Find where the given text appears and provide that cell's center as [x, y] coordinate. 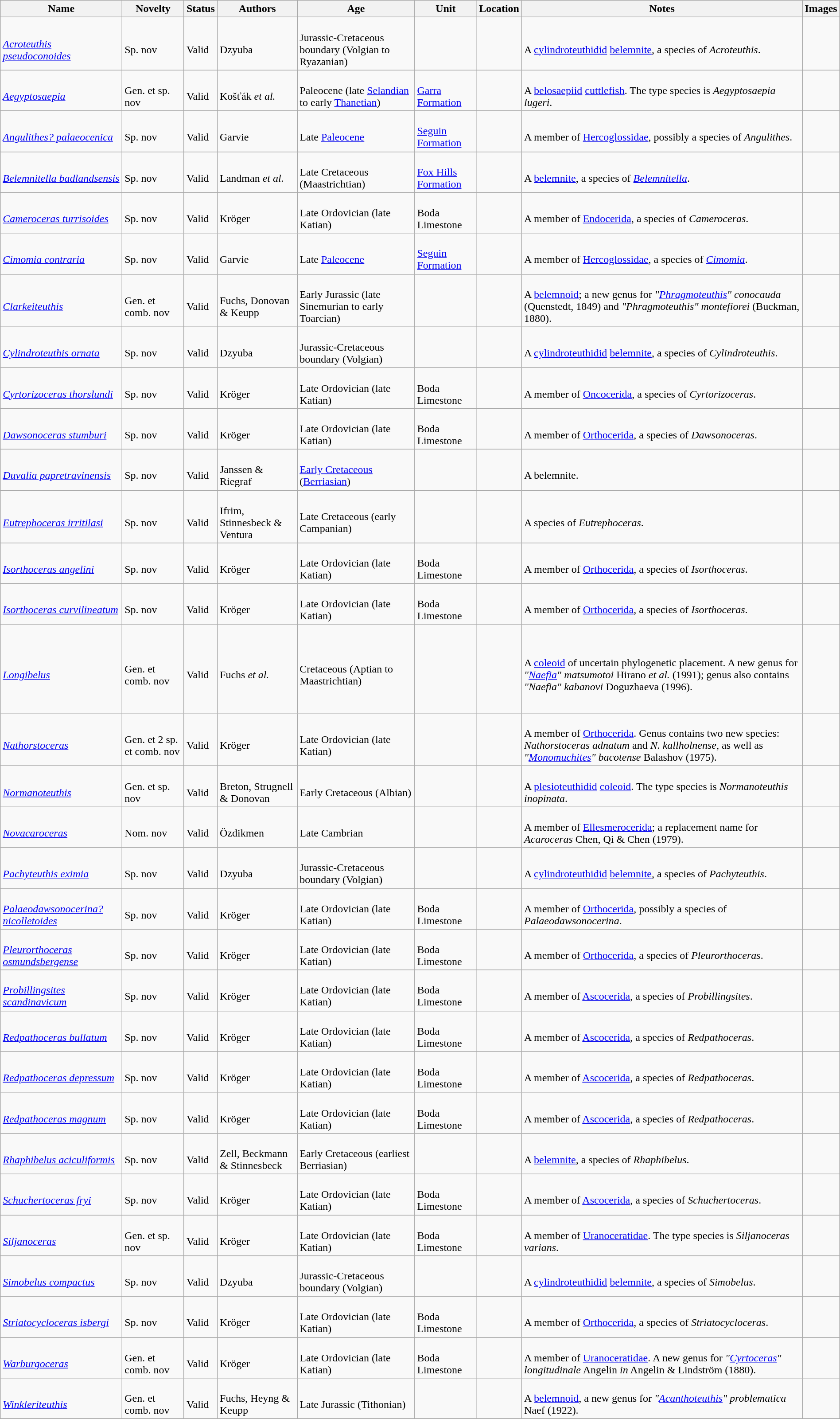
Redpathoceras magnum [61, 1113]
Belemnitella badlandsensis [61, 172]
Pachyteuthis eximia [61, 868]
Notes [662, 9]
Redpathoceras depressum [61, 1072]
Duvalia papretravinensis [61, 469]
A cylindroteuthidid belemnite, a species of Simobelus. [662, 1276]
Cylindroteuthis ornata [61, 347]
Early Jurassic (late Sinemurian to early Toarcian) [356, 301]
Simobelus compactus [61, 1276]
Isorthoceras angelini [61, 563]
Late Cretaceous (early Campanian) [356, 517]
Late Cretaceous (Maastrichtian) [356, 172]
Clarkeiteuthis [61, 301]
Cameroceras turrisoides [61, 213]
Cyrtorizoceras thorslundi [61, 388]
Pleurorthoceras osmundsbergense [61, 950]
Novacaroceras [61, 827]
Landman et al. [257, 172]
A member of Endocerida, a species of Cameroceras. [662, 213]
Breton, Strugnell & Donovan [257, 786]
A belemnite, a species of Rhaphibelus. [662, 1153]
A member of Orthocerida, a species of Dawsonoceras. [662, 429]
Warburgoceras [61, 1358]
A member of Ascocerida, a species of Schuchertoceras. [662, 1194]
Cimomia contraria [61, 254]
Location [499, 9]
Early Cretaceous (earliest Berriasian) [356, 1153]
A member of Orthocerida, a species of Striatocycloceras. [662, 1317]
Winkleriteuthis [61, 1399]
Images [821, 9]
Striatocycloceras isbergi [61, 1317]
Age [356, 9]
Ifrim, Stinnesbeck & Ventura [257, 517]
Fuchs, Heyng & Keupp [257, 1399]
A belemnoid; a new genus for "Phragmoteuthis" conocauda (Quenstedt, 1849) and "Phragmoteuthis" montefiorei (Buckman, 1880). [662, 301]
Jurassic-Cretaceous boundary (Volgian to Ryazanian) [356, 43]
A belosaepiid cuttlefish. The type species is Aegyptosaepia lugeri. [662, 90]
A belemnoid, a new genus for "Acanthoteuthis" problematica Naef (1922). [662, 1399]
Siljanoceras [61, 1235]
Garra Formation [446, 90]
Janssen & Riegraf [257, 469]
Eutrephoceras irritilasi [61, 517]
A member of Hercoglossidae, possibly a species of Angulithes. [662, 131]
Nathorstoceras [61, 739]
Early Cretaceous (Berriasian) [356, 469]
A member of Ellesmerocerida; a replacement name for Acaroceras Chen, Qi & Chen (1979). [662, 827]
A member of Ascocerida, a species of Probillingsites. [662, 990]
Unit [446, 9]
Redpathoceras bullatum [61, 1031]
Late Cambrian [356, 827]
Gen. et 2 sp. et comb. nov [153, 739]
Fuchs et al. [257, 669]
Acroteuthis pseudoconoides [61, 43]
Aegyptosaepia [61, 90]
Isorthoceras curvilineatum [61, 604]
Name [61, 9]
Dawsonoceras stumburi [61, 429]
A member of Orthocerida, a species of Pleurorthoceras. [662, 950]
A belemnite. [662, 469]
Nom. nov [153, 827]
A cylindroteuthidid belemnite, a species of Acroteuthis. [662, 43]
A member of Uranoceratidae. The type species is Siljanoceras varians. [662, 1235]
Košťák et al. [257, 90]
A member of Hercoglossidae, a species of Cimomia. [662, 254]
Longibelus [61, 669]
A member of Oncocerida, a species of Cyrtorizoceras. [662, 388]
Angulithes? palaeocenica [61, 131]
Paleocene (late Selandian to early Thanetian) [356, 90]
A species of Eutrephoceras. [662, 517]
Cretaceous (Aptian to Maastrichtian) [356, 669]
Fox Hills Formation [446, 172]
A belemnite, a species of Belemnitella. [662, 172]
A cylindroteuthidid belemnite, a species of Pachyteuthis. [662, 868]
Status [200, 9]
Fuchs, Donovan & Keupp [257, 301]
Probillingsites scandinavicum [61, 990]
A member of Orthocerida, possibly a species of Palaeodawsonocerina. [662, 909]
Palaeodawsonocerina? nicolletoides [61, 909]
A plesioteuthidid coleoid. The type species is Normanoteuthis inopinata. [662, 786]
Normanoteuthis [61, 786]
Late Jurassic (Tithonian) [356, 1399]
Özdikmen [257, 827]
A member of Uranoceratidae. A new genus for "Cyrtoceras" longitudinale Angelin in Angelin & Lindström (1880). [662, 1358]
Schuchertoceras fryi [61, 1194]
Authors [257, 9]
Novelty [153, 9]
A cylindroteuthidid belemnite, a species of Cylindroteuthis. [662, 347]
Rhaphibelus aciculiformis [61, 1153]
Early Cretaceous (Albian) [356, 786]
Zell, Beckmann & Stinnesbeck [257, 1153]
